Search for the cell housing the specified text and yield its [X, Y] center coordinate. 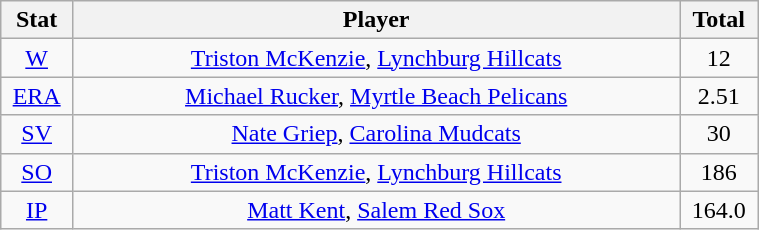
2.51 [719, 96]
Stat [37, 20]
Player [376, 20]
W [37, 58]
164.0 [719, 210]
Matt Kent, Salem Red Sox [376, 210]
SO [37, 172]
ERA [37, 96]
Total [719, 20]
30 [719, 134]
186 [719, 172]
IP [37, 210]
Michael Rucker, Myrtle Beach Pelicans [376, 96]
Nate Griep, Carolina Mudcats [376, 134]
12 [719, 58]
SV [37, 134]
